Detect which cell encompasses the target text, then output its (X, Y) center coordinate. 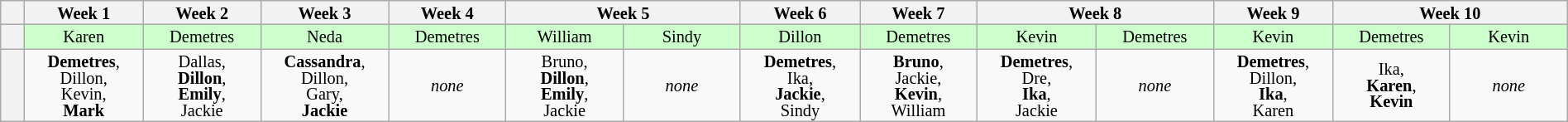
Bruno,Dillon,Emily,Jackie (565, 85)
Week 8 (1095, 12)
Week 3 (324, 12)
Ika,Karen,Kevin (1391, 85)
Demetres,Dillon,Ika,Karen (1273, 85)
Dallas,Dillon,Emily,Jackie (202, 85)
Bruno,Jackie,Kevin,William (919, 85)
Demetres,Ika,Jackie,Sindy (800, 85)
Week 4 (447, 12)
Demetres,Dre,Ika,Jackie (1036, 85)
Sindy (682, 37)
Week 5 (624, 12)
Week 1 (84, 12)
Week 10 (1450, 12)
Neda (324, 37)
Week 7 (919, 12)
Karen (84, 37)
Week 6 (800, 12)
Dillon (800, 37)
Week 9 (1273, 12)
William (565, 37)
Demetres,Dillon,Kevin,Mark (84, 85)
Cassandra,Dillon,Gary,Jackie (324, 85)
Week 2 (202, 12)
